Return the [X, Y] coordinate for the center point of the cell that contains the specified text.  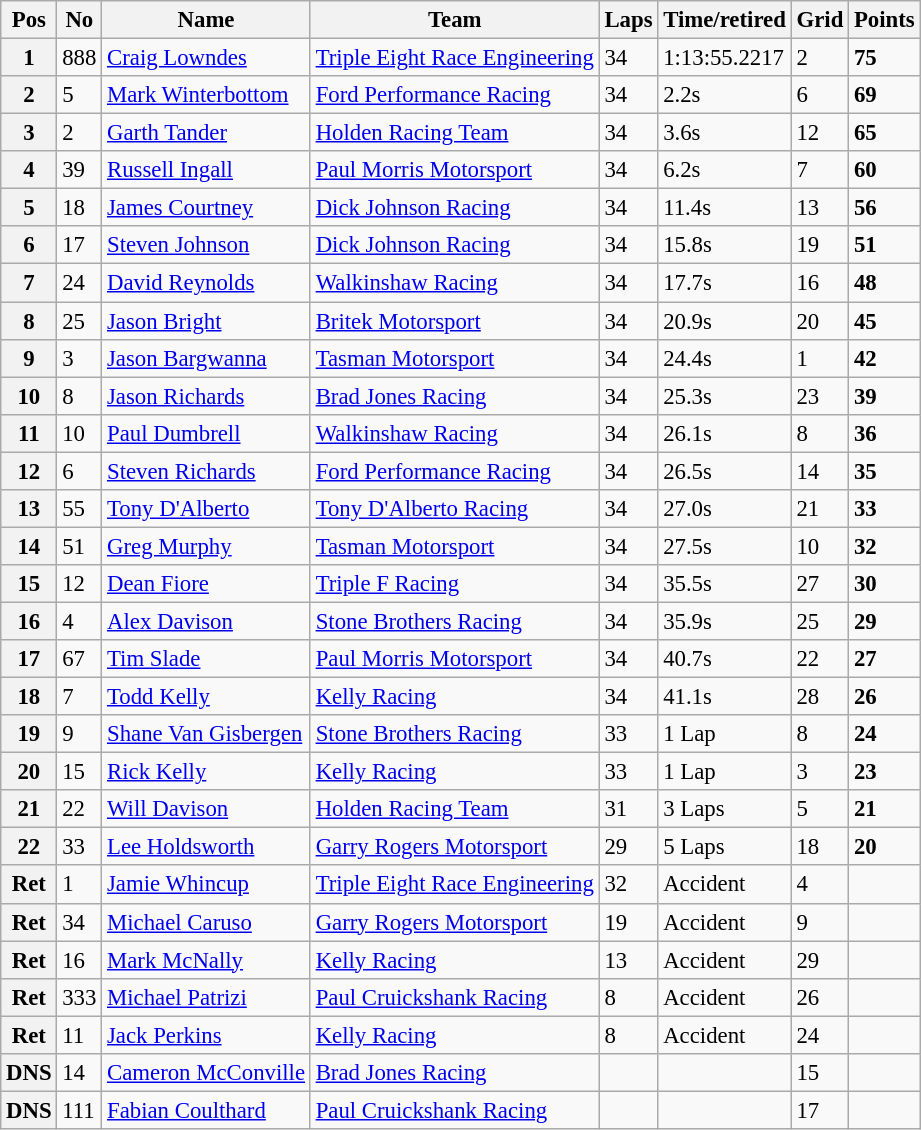
36 [884, 433]
Mark Winterbottom [206, 95]
Tim Slade [206, 659]
35.5s [724, 584]
56 [884, 208]
James Courtney [206, 208]
35.9s [724, 621]
Steven Johnson [206, 245]
Grid [820, 20]
Todd Kelly [206, 697]
17.7s [724, 283]
Rick Kelly [206, 772]
15.8s [724, 245]
Will Davison [206, 809]
60 [884, 170]
40.7s [724, 659]
3 Laps [724, 809]
42 [884, 358]
24.4s [724, 358]
Time/retired [724, 20]
48 [884, 283]
Laps [628, 20]
Steven Richards [206, 471]
55 [80, 509]
Jamie Whincup [206, 885]
Tony D'Alberto [206, 509]
31 [628, 809]
5 Laps [724, 847]
Greg Murphy [206, 546]
No [80, 20]
Britek Motorsport [454, 321]
Name [206, 20]
35 [884, 471]
Jason Bright [206, 321]
Shane Van Gisbergen [206, 734]
Triple F Racing [454, 584]
27.5s [724, 546]
45 [884, 321]
Team [454, 20]
75 [884, 58]
Paul Dumbrell [206, 433]
Lee Holdsworth [206, 847]
Fabian Coulthard [206, 1110]
Alex Davison [206, 621]
Michael Caruso [206, 922]
333 [80, 997]
3.6s [724, 133]
Dean Fiore [206, 584]
41.1s [724, 697]
67 [80, 659]
Tony D'Alberto Racing [454, 509]
888 [80, 58]
65 [884, 133]
David Reynolds [206, 283]
30 [884, 584]
Jason Bargwanna [206, 358]
Garth Tander [206, 133]
25.3s [724, 396]
Pos [29, 20]
Jason Richards [206, 396]
20.9s [724, 321]
26.1s [724, 433]
Craig Lowndes [206, 58]
Mark McNally [206, 960]
2.2s [724, 95]
Michael Patrizi [206, 997]
111 [80, 1110]
Points [884, 20]
26.5s [724, 471]
Jack Perkins [206, 1035]
69 [884, 95]
Cameron McConville [206, 1073]
1:13:55.2217 [724, 58]
Russell Ingall [206, 170]
28 [820, 697]
11.4s [724, 208]
6.2s [724, 170]
27.0s [724, 509]
